Return (X, Y) of the center of cell containing provided text 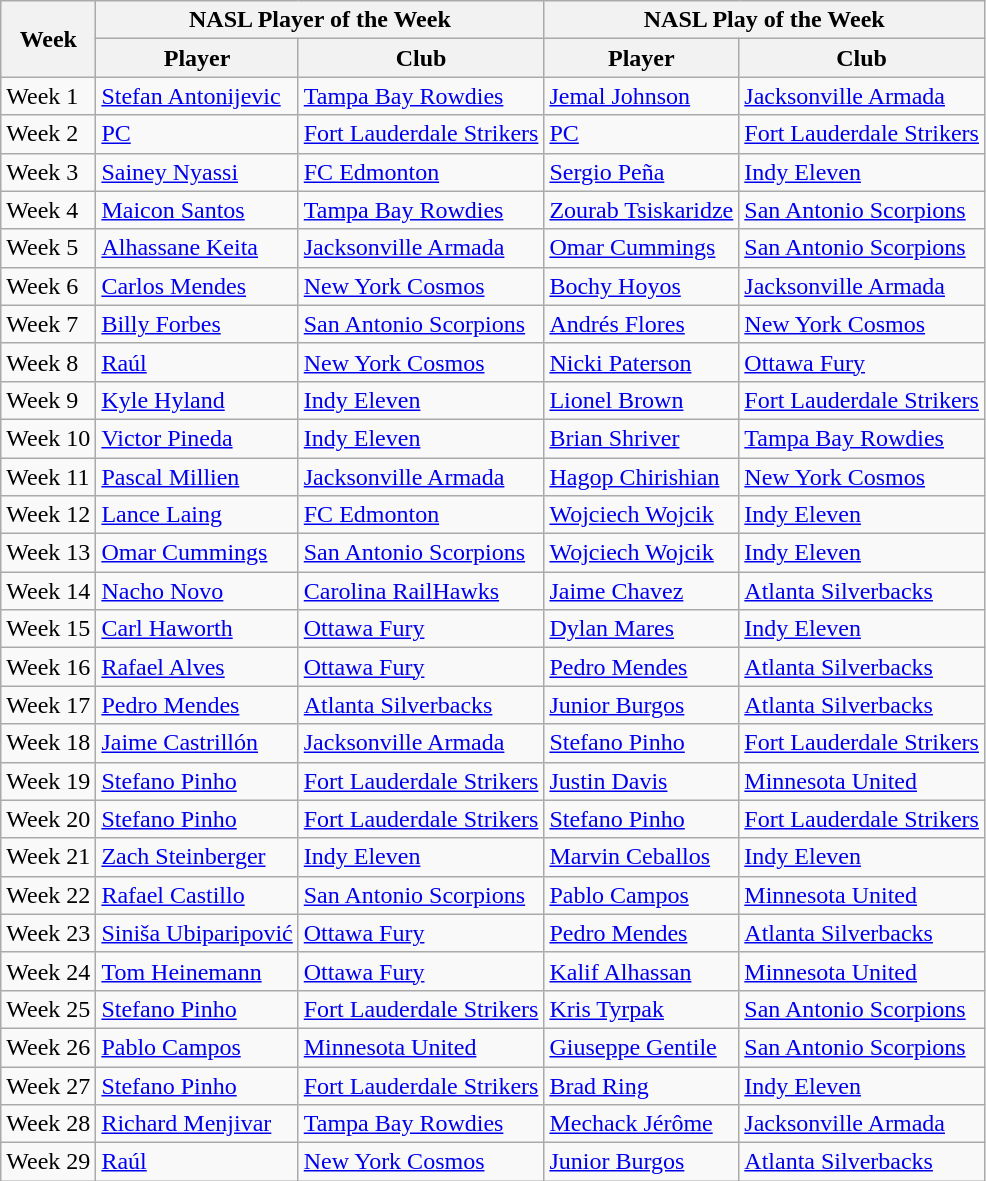
Billy Forbes (197, 324)
Marvin Ceballos (642, 857)
Nicki Paterson (642, 362)
Zourab Tsiskaridze (642, 210)
Jemal Johnson (642, 96)
Week 13 (48, 553)
Week 23 (48, 933)
Week 9 (48, 400)
Week 2 (48, 134)
Week 5 (48, 248)
Justin Davis (642, 781)
Week 14 (48, 591)
Week 6 (48, 286)
Week 7 (48, 324)
Lance Laing (197, 515)
Week 22 (48, 895)
Week 26 (48, 1047)
Mechack Jérôme (642, 1124)
Maicon Santos (197, 210)
Brian Shriver (642, 438)
Week 27 (48, 1085)
Giuseppe Gentile (642, 1047)
Lionel Brown (642, 400)
Richard Menjivar (197, 1124)
Week 28 (48, 1124)
Carl Haworth (197, 629)
NASL Player of the Week (320, 20)
Week 8 (48, 362)
Week 29 (48, 1162)
Week 3 (48, 172)
Week 24 (48, 971)
Week 12 (48, 515)
Andrés Flores (642, 324)
Zach Steinberger (197, 857)
Week 11 (48, 477)
Kyle Hyland (197, 400)
Rafael Castillo (197, 895)
Nacho Novo (197, 591)
Alhassane Keita (197, 248)
Hagop Chirishian (642, 477)
Tom Heinemann (197, 971)
Pascal Millien (197, 477)
Week 15 (48, 629)
Carolina RailHawks (421, 591)
Week 17 (48, 705)
Jaime Castrillón (197, 743)
Week 16 (48, 667)
Kris Tyrpak (642, 1009)
Week 19 (48, 781)
NASL Play of the Week (764, 20)
Rafael Alves (197, 667)
Kalif Alhassan (642, 971)
Carlos Mendes (197, 286)
Week 18 (48, 743)
Week 1 (48, 96)
Week 10 (48, 438)
Siniša Ubiparipović (197, 933)
Week 21 (48, 857)
Stefan Antonijevic (197, 96)
Victor Pineda (197, 438)
Sergio Peña (642, 172)
Bochy Hoyos (642, 286)
Week (48, 39)
Week 25 (48, 1009)
Sainey Nyassi (197, 172)
Dylan Mares (642, 629)
Week 20 (48, 819)
Week 4 (48, 210)
Brad Ring (642, 1085)
Jaime Chavez (642, 591)
